Identify which cell holds the provided text, then report its (x, y) central coordinate. 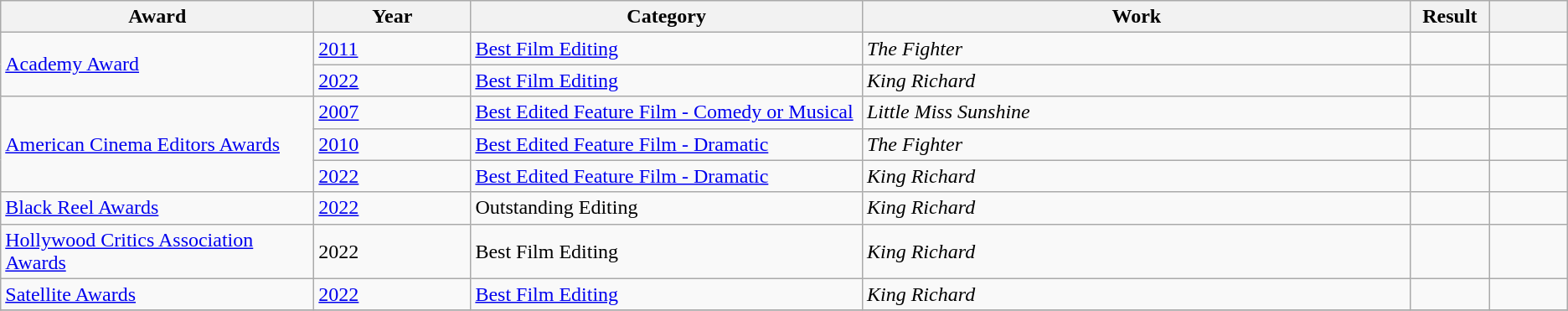
2011 (392, 49)
American Cinema Editors Awards (157, 144)
Hollywood Critics Association Awards (157, 251)
Best Edited Feature Film - Comedy or Musical (667, 112)
Result (1450, 17)
Work (1136, 17)
Black Reel Awards (157, 208)
Category (667, 17)
Satellite Awards (157, 294)
Academy Award (157, 65)
2007 (392, 112)
Year (392, 17)
Outstanding Editing (667, 208)
Little Miss Sunshine (1136, 112)
2010 (392, 144)
Award (157, 17)
